Return [X, Y] of the center of cell containing provided text 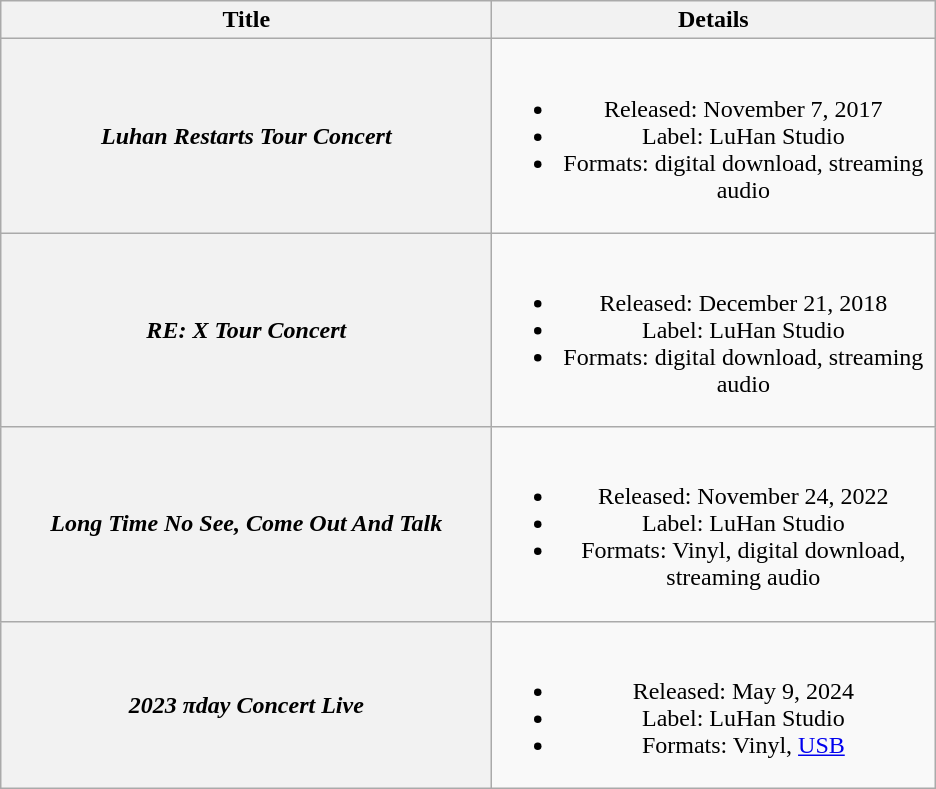
2023 πday Concert Live [246, 704]
Released: November 24, 2022Label: LuHan StudioFormats: Vinyl, digital download, streaming audio [714, 524]
RE: X Tour Concert [246, 330]
Title [246, 20]
Long Time No See, Come Out And Talk [246, 524]
Details [714, 20]
Released: May 9, 2024Label: LuHan StudioFormats: Vinyl, USB [714, 704]
Luhan Restarts Tour Concert [246, 136]
Released: December 21, 2018Label: LuHan StudioFormats: digital download, streaming audio [714, 330]
Released: November 7, 2017Label: LuHan StudioFormats: digital download, streaming audio [714, 136]
